Return [X, Y] of the center of cell containing provided text 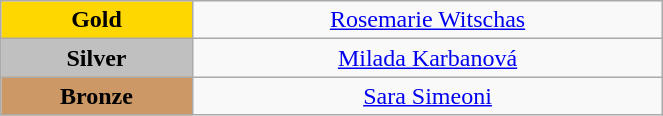
Gold [97, 20]
Milada Karbanová [428, 58]
Rosemarie Witschas [428, 20]
Sara Simeoni [428, 96]
Silver [97, 58]
Bronze [97, 96]
